Search for the cell housing the specified text and yield its [x, y] center coordinate. 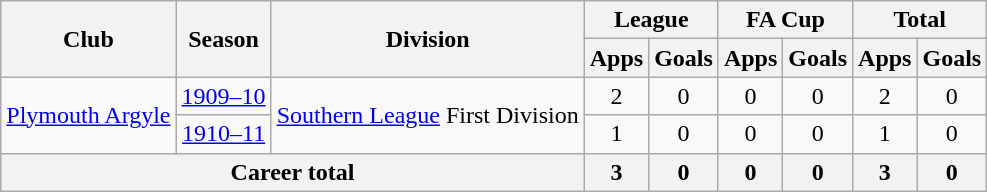
Division [428, 39]
Career total [292, 172]
Southern League First Division [428, 115]
Club [88, 39]
1909–10 [224, 96]
League [651, 20]
Season [224, 39]
Total [920, 20]
Plymouth Argyle [88, 115]
1910–11 [224, 134]
FA Cup [785, 20]
